Scan for the cell matching the given text and deliver its (x, y) coordinate at center. 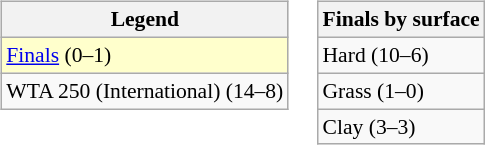
WTA 250 (International) (14–8) (144, 91)
Finals by surface (400, 20)
Hard (10–6) (400, 55)
Grass (1–0) (400, 91)
Legend (144, 20)
Finals (0–1) (144, 55)
Clay (3–3) (400, 127)
